Return the [x, y] coordinate for the center point of the cell that contains the specified text.  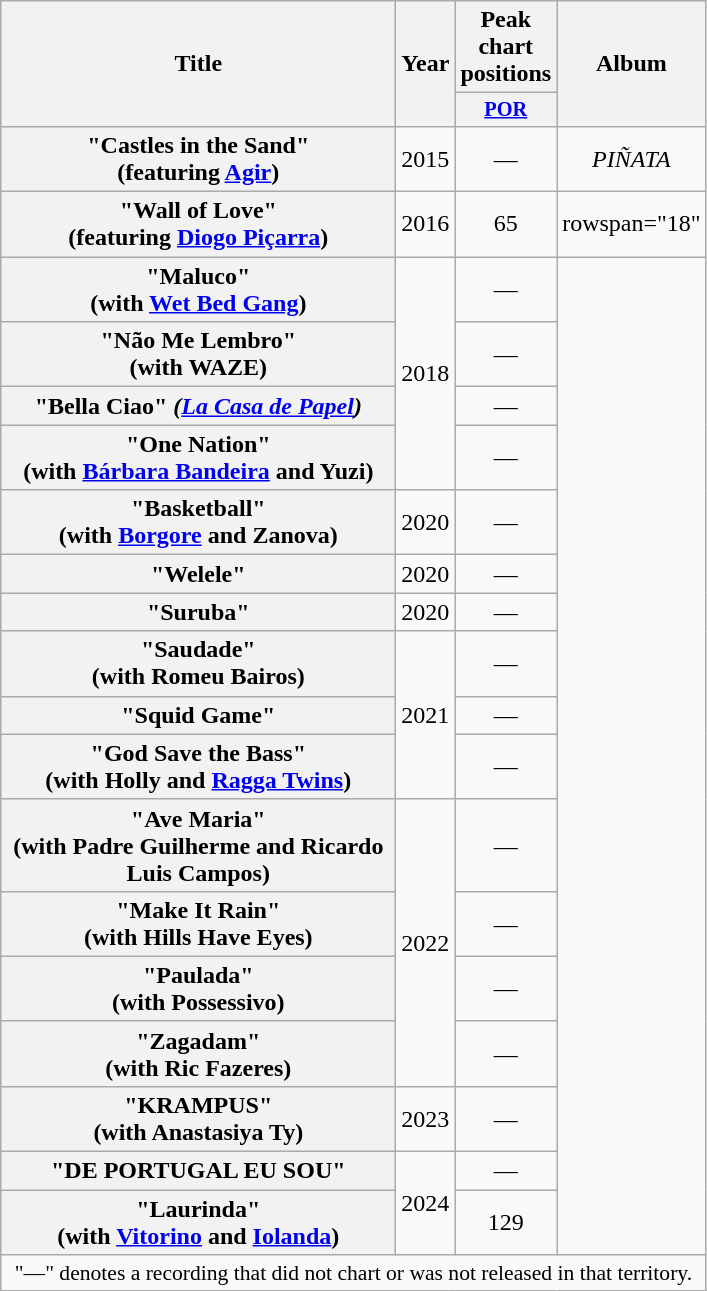
"Basketball"(with Borgore and Zanova) [198, 522]
2022 [426, 942]
"Laurinda"(with Vitorino and Iolanda) [198, 1222]
"Squid Game" [198, 715]
"Wall of Love"(featuring Diogo Piçarra) [198, 224]
POR [506, 110]
2021 [426, 715]
65 [506, 224]
Year [426, 64]
"Zagadam"(with Ric Fazeres) [198, 1054]
"Bella Ciao" (La Casa de Papel) [198, 406]
"Welele" [198, 574]
"God Save the Bass"(with Holly and Ragga Twins) [198, 766]
2023 [426, 1118]
"Make It Rain"(with Hills Have Eyes) [198, 924]
"DE PORTUGAL EU SOU" [198, 1171]
2015 [426, 158]
Album [632, 64]
2016 [426, 224]
"Maluco"(with Wet Bed Gang) [198, 290]
"Não Me Lembro"(with WAZE) [198, 354]
"Suruba" [198, 612]
"KRAMPUS"(with Anastasiya Ty) [198, 1118]
129 [506, 1222]
PIÑATA [632, 158]
2018 [426, 374]
rowspan="18" [632, 224]
Peak chart positions [506, 47]
"Paulada"(with Possessivo) [198, 988]
2024 [426, 1204]
Title [198, 64]
"Ave Maria"(with Padre Guilherme and Ricardo Luis Campos) [198, 845]
"One Nation"(with Bárbara Bandeira and Yuzi) [198, 458]
"—" denotes a recording that did not chart or was not released in that territory. [354, 1273]
"Saudade"(with Romeu Bairos) [198, 664]
"Castles in the Sand"(featuring Agir) [198, 158]
